Detect which cell encompasses the target text, then output its [x, y] center coordinate. 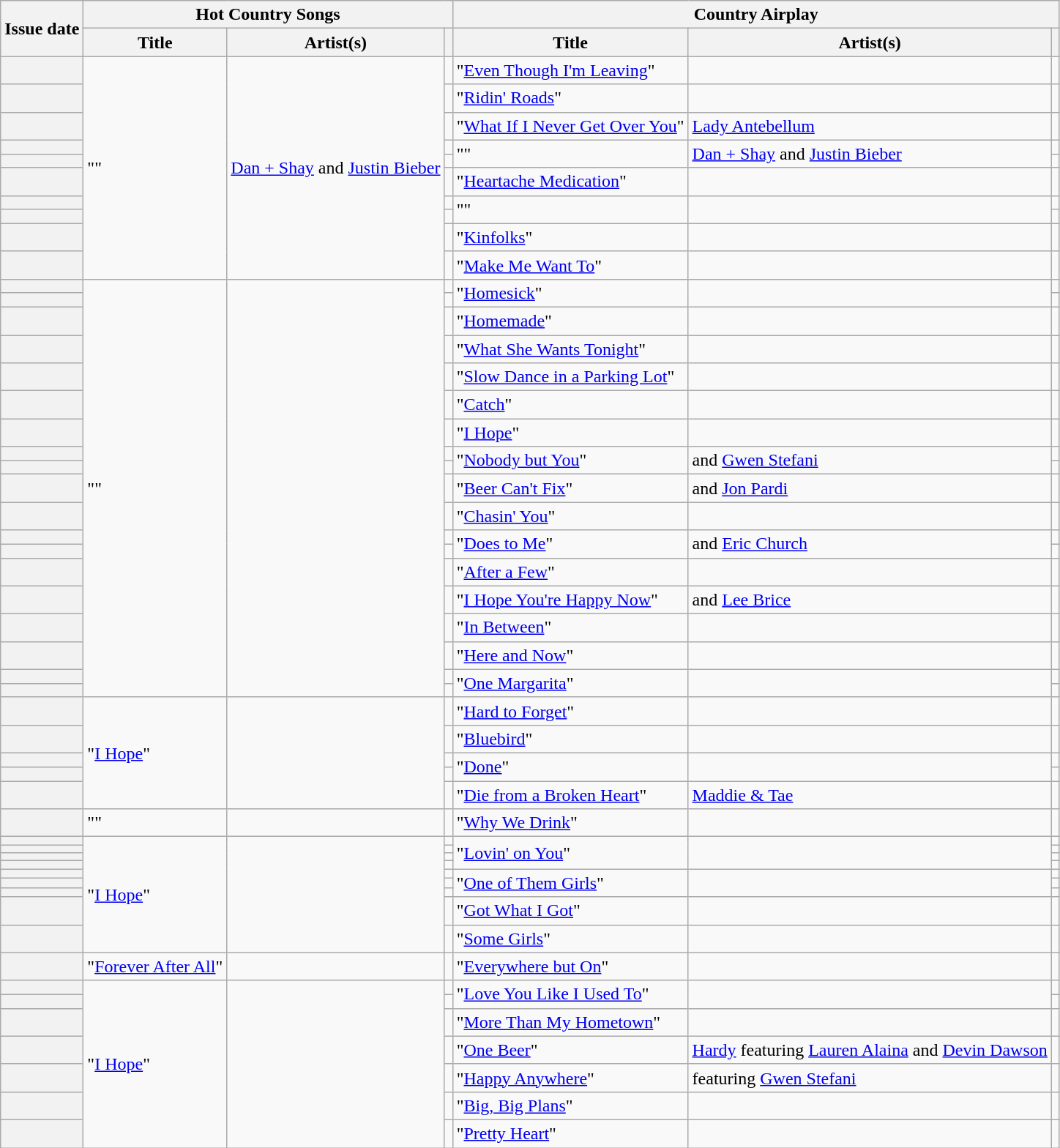
"Forever After All" [155, 966]
Lady Antebellum [870, 126]
"Does to Me" [570, 544]
Country Airplay [755, 15]
"Here and Now" [570, 655]
"Hard to Forget" [570, 711]
"What She Wants Tonight" [570, 349]
and Lee Brice [870, 600]
"More Than My Hometown" [570, 1022]
"Kinfolks" [570, 237]
Maddie & Tae [870, 794]
"Catch" [570, 405]
"Even Though I'm Leaving" [570, 70]
"Got What I Got" [570, 911]
"Happy Anywhere" [570, 1078]
"Ridin' Roads" [570, 98]
"Make Me Want To" [570, 265]
Hot Country Songs [268, 15]
"One of Them Girls" [570, 883]
"Big, Big Plans" [570, 1106]
"One Beer" [570, 1050]
and Eric Church [870, 544]
"One Margarita" [570, 683]
"Nobody but You" [570, 461]
"Why We Drink" [570, 823]
and Gwen Stefani [870, 461]
"Chasin' You" [570, 516]
"In Between" [570, 627]
"Done" [570, 767]
"Die from a Broken Heart" [570, 794]
"Slow Dance in a Parking Lot" [570, 377]
"Lovin' on You" [570, 853]
Issue date [42, 29]
"Everywhere but On" [570, 966]
and Jon Pardi [870, 488]
"Heartache Medication" [570, 182]
"Bluebird" [570, 739]
"What If I Never Get Over You" [570, 126]
"Some Girls" [570, 939]
"Love You Like I Used To" [570, 994]
featuring Gwen Stefani [870, 1078]
Hardy featuring Lauren Alaina and Devin Dawson [870, 1050]
"Homesick" [570, 293]
"After a Few" [570, 572]
"I Hope You're Happy Now" [570, 600]
"Homemade" [570, 321]
"Beer Can't Fix" [570, 488]
"Pretty Heart" [570, 1133]
